Identify which cell holds the provided text, then report its [x, y] central coordinate. 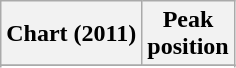
Chart (2011) [72, 34]
Peakposition [188, 34]
